Find where the given text appears and provide that cell's center as [x, y] coordinate. 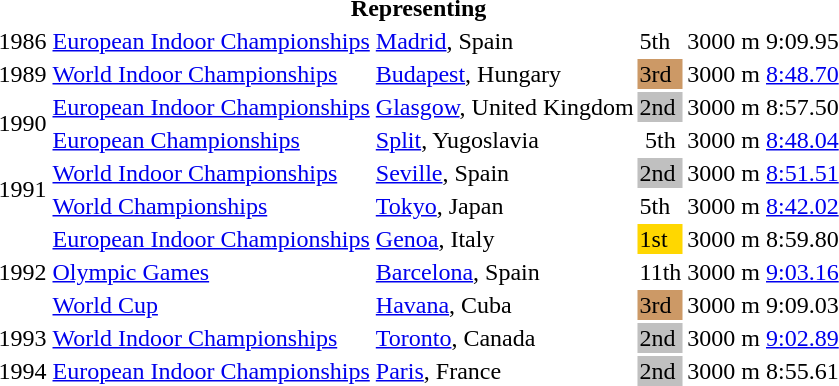
Seville, Spain [504, 173]
Toronto, Canada [504, 338]
Barcelona, Spain [504, 272]
Split, Yugoslavia [504, 140]
World Championships [211, 206]
1st [660, 239]
Genoa, Italy [504, 239]
Havana, Cuba [504, 305]
Budapest, Hungary [504, 74]
World Cup [211, 305]
Paris, France [504, 371]
European Championships [211, 140]
Tokyo, Japan [504, 206]
11th [660, 272]
Glasgow, United Kingdom [504, 107]
Madrid, Spain [504, 41]
Olympic Games [211, 272]
